Find where the given text appears and provide that cell's center as [X, Y] coordinate. 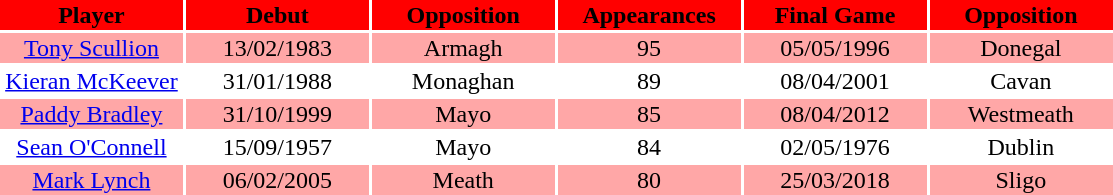
31/01/1988 [278, 81]
Cavan [1020, 81]
Appearances [650, 15]
Tony Scullion [92, 48]
25/03/2018 [836, 180]
Monaghan [464, 81]
80 [650, 180]
89 [650, 81]
84 [650, 147]
Paddy Bradley [92, 114]
95 [650, 48]
Westmeath [1020, 114]
Debut [278, 15]
31/10/1999 [278, 114]
13/02/1983 [278, 48]
Sean O'Connell [92, 147]
06/02/2005 [278, 180]
Sligo [1020, 180]
05/05/1996 [836, 48]
Armagh [464, 48]
Kieran McKeever [92, 81]
85 [650, 114]
Final Game [836, 15]
08/04/2001 [836, 81]
15/09/1957 [278, 147]
Meath [464, 180]
Dublin [1020, 147]
08/04/2012 [836, 114]
02/05/1976 [836, 147]
Mark Lynch [92, 180]
Player [92, 15]
Donegal [1020, 48]
